Identify which cell holds the provided text, then report its (x, y) central coordinate. 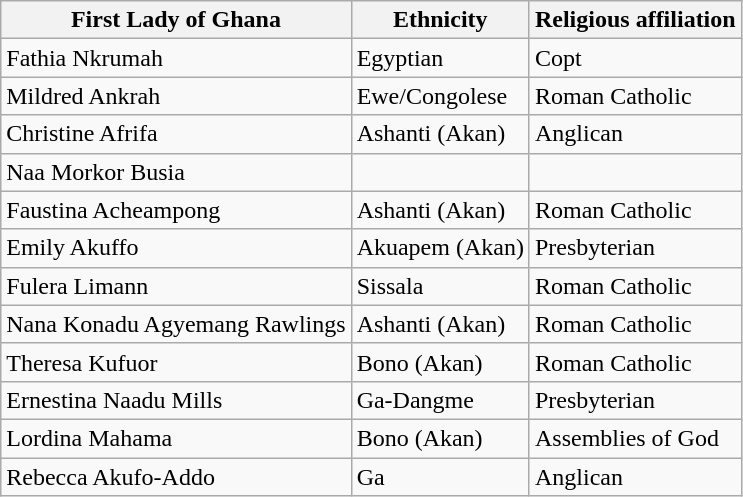
Fulera Limann (176, 286)
Religious affiliation (635, 20)
Assemblies of God (635, 438)
Theresa Kufuor (176, 362)
Egyptian (440, 58)
Mildred Ankrah (176, 96)
Ewe/Congolese (440, 96)
Ga-Dangme (440, 400)
First Lady of Ghana (176, 20)
Rebecca Akufo-Addo (176, 477)
Fathia Nkrumah (176, 58)
Ethnicity (440, 20)
Naa Morkor Busia (176, 172)
Emily Akuffo (176, 248)
Copt (635, 58)
Ernestina Naadu Mills (176, 400)
Lordina Mahama (176, 438)
Faustina Acheampong (176, 210)
Nana Konadu Agyemang Rawlings (176, 324)
Akuapem (Akan) (440, 248)
Sissala (440, 286)
Ga (440, 477)
Christine Afrifa (176, 134)
